Output the (x, y) coordinate of the center of the cell containing the given text.  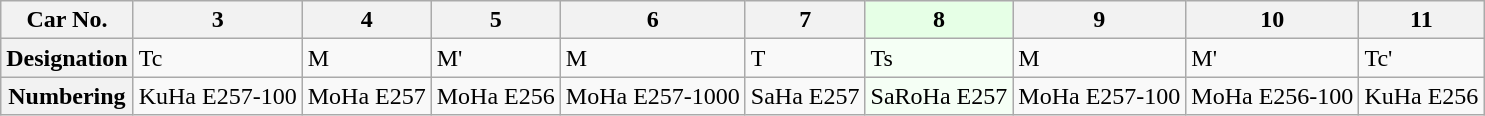
MoHa E256-100 (1272, 96)
SaRoHa E257 (939, 96)
6 (652, 20)
Designation (67, 58)
4 (366, 20)
3 (218, 20)
5 (496, 20)
Numbering (67, 96)
MoHa E257-1000 (652, 96)
MoHa E256 (496, 96)
10 (1272, 20)
Tc' (1422, 58)
7 (805, 20)
Tc (218, 58)
T (805, 58)
MoHa E257-100 (1100, 96)
KuHa E256 (1422, 96)
SaHa E257 (805, 96)
8 (939, 20)
11 (1422, 20)
9 (1100, 20)
Ts (939, 58)
KuHa E257-100 (218, 96)
Car No. (67, 20)
MoHa E257 (366, 96)
